Pinpoint the cell where the given text exists, returning its (x, y) midpoint coordinate. 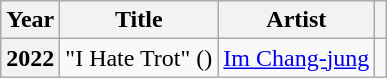
Artist (296, 20)
Im Chang-jung (296, 58)
Year (30, 20)
Title (139, 20)
"I Hate Trot" () (139, 58)
2022 (30, 58)
